Provide the (X, Y) coordinate of the cell's center where the given text is located.  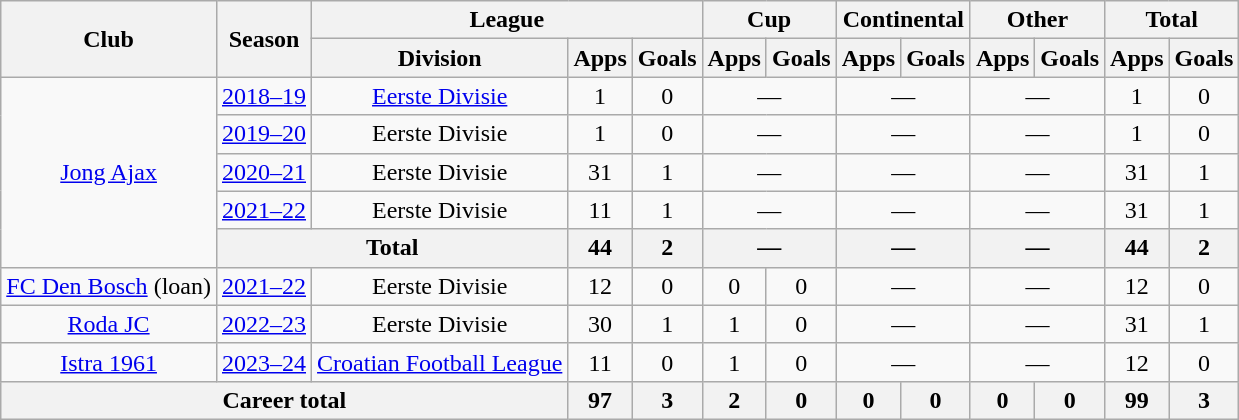
Cup (769, 20)
97 (600, 400)
2023–24 (264, 362)
Istra 1961 (109, 362)
Roda JC (109, 324)
Continental (903, 20)
League (508, 20)
2022–23 (264, 324)
Career total (284, 400)
2019–20 (264, 134)
Season (264, 39)
Croatian Football League (440, 362)
Other (1037, 20)
Division (440, 58)
30 (600, 324)
FC Den Bosch (loan) (109, 286)
2018–19 (264, 96)
2020–21 (264, 172)
99 (1137, 400)
Jong Ajax (109, 172)
Club (109, 39)
